Determine the [X, Y] coordinate at the center of the cell enclosing the given text.  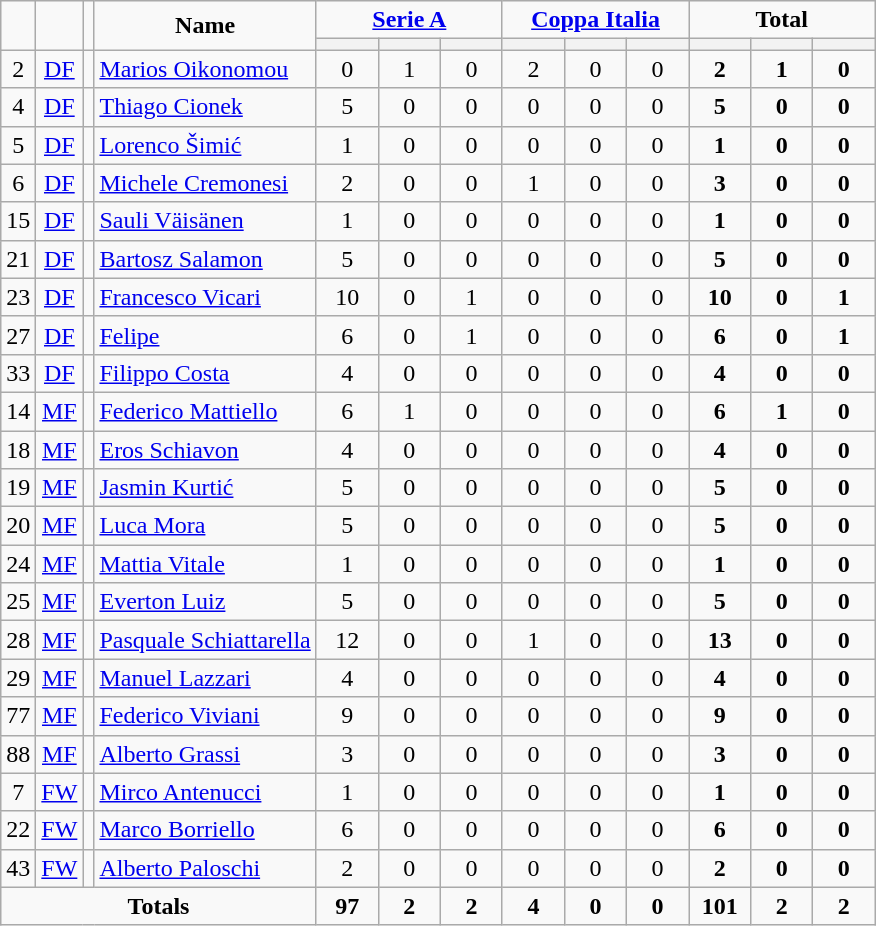
23 [18, 297]
97 [347, 906]
Francesco Vicari [205, 297]
Name [205, 26]
Mattia Vitale [205, 564]
101 [720, 906]
15 [18, 221]
Bartosz Salamon [205, 259]
Sauli Väisänen [205, 221]
21 [18, 259]
7 [18, 792]
14 [18, 411]
Serie A [409, 20]
43 [18, 868]
Eros Schiavon [205, 449]
Totals [159, 906]
Federico Viviani [205, 716]
Alberto Paloschi [205, 868]
Everton Luiz [205, 602]
33 [18, 373]
13 [720, 640]
28 [18, 640]
Marios Oikonomou [205, 69]
Manuel Lazzari [205, 678]
22 [18, 830]
Alberto Grassi [205, 754]
Thiago Cionek [205, 107]
Felipe [205, 335]
Pasquale Schiattarella [205, 640]
Michele Cremonesi [205, 183]
24 [18, 564]
Filippo Costa [205, 373]
19 [18, 488]
29 [18, 678]
12 [347, 640]
27 [18, 335]
77 [18, 716]
Jasmin Kurtić [205, 488]
Coppa Italia [595, 20]
25 [18, 602]
20 [18, 526]
Total [782, 20]
Federico Mattiello [205, 411]
18 [18, 449]
Lorenco Šimić [205, 145]
Mirco Antenucci [205, 792]
Luca Mora [205, 526]
Marco Borriello [205, 830]
88 [18, 754]
